Return the (X, Y) coordinate for the center point of the cell that contains the specified text.  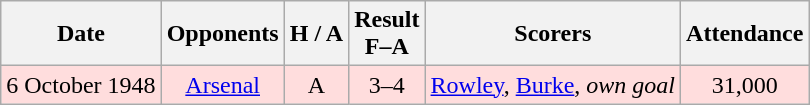
H / A (316, 34)
Date (81, 34)
Opponents (222, 34)
3–4 (387, 85)
Scorers (553, 34)
ResultF–A (387, 34)
Rowley, Burke, own goal (553, 85)
31,000 (745, 85)
A (316, 85)
Attendance (745, 34)
Arsenal (222, 85)
6 October 1948 (81, 85)
